Return the [X, Y] coordinate for the center point of the cell that contains the specified text.  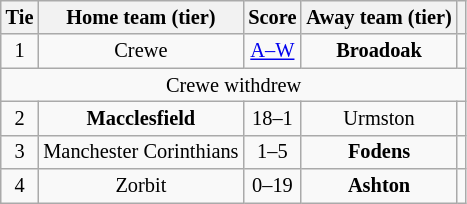
Crewe [140, 51]
3 [20, 152]
Tie [20, 17]
A–W [272, 51]
Score [272, 17]
Fodens [378, 152]
18–1 [272, 118]
Manchester Corinthians [140, 152]
1–5 [272, 152]
Macclesfield [140, 118]
4 [20, 186]
Ashton [378, 186]
Broadoak [378, 51]
Crewe withdrew [234, 85]
0–19 [272, 186]
1 [20, 51]
Zorbit [140, 186]
Away team (tier) [378, 17]
Urmston [378, 118]
2 [20, 118]
Home team (tier) [140, 17]
